Return (x, y) of the center of cell containing provided text 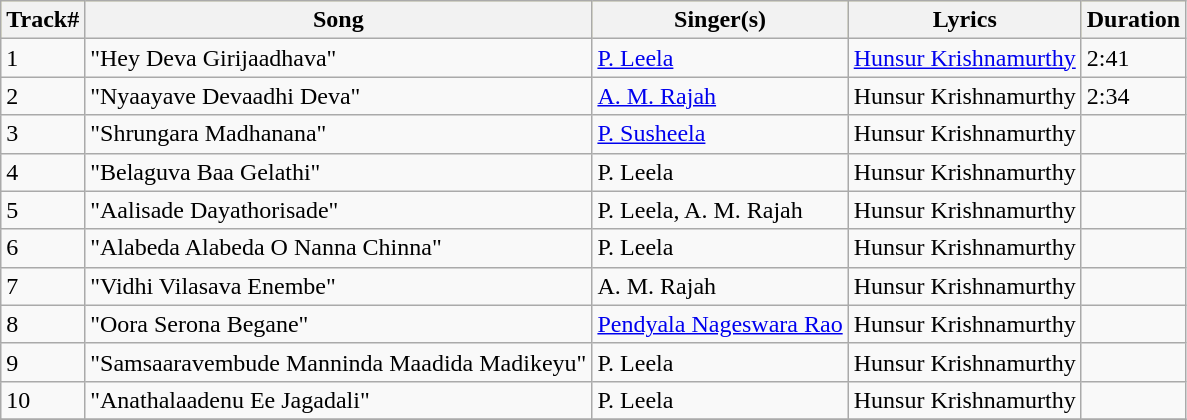
P. Susheela (720, 134)
"Alabeda Alabeda O Nanna Chinna" (338, 248)
Duration (1133, 20)
8 (43, 324)
2:41 (1133, 58)
Lyrics (964, 20)
"Hey Deva Girijaadhava" (338, 58)
"Anathalaadenu Ee Jagadali" (338, 400)
"Nyaayave Devaadhi Deva" (338, 96)
"Shrungara Madhanana" (338, 134)
"Aalisade Dayathorisade" (338, 210)
6 (43, 248)
P. Leela, A. M. Rajah (720, 210)
1 (43, 58)
Song (338, 20)
Singer(s) (720, 20)
5 (43, 210)
9 (43, 362)
Track# (43, 20)
2 (43, 96)
3 (43, 134)
7 (43, 286)
10 (43, 400)
Pendyala Nageswara Rao (720, 324)
4 (43, 172)
"Belaguva Baa Gelathi" (338, 172)
"Oora Serona Begane" (338, 324)
"Vidhi Vilasava Enembe" (338, 286)
"Samsaaravembude Manninda Maadida Madikeyu" (338, 362)
2:34 (1133, 96)
